Return the (x, y) coordinate for the center point of the cell that contains the specified text.  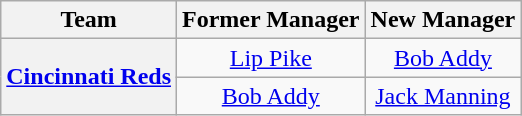
Cincinnati Reds (89, 77)
New Manager (443, 20)
Team (89, 20)
Lip Pike (272, 58)
Jack Manning (443, 96)
Former Manager (272, 20)
